Pinpoint the cell where the given text exists, returning its (x, y) midpoint coordinate. 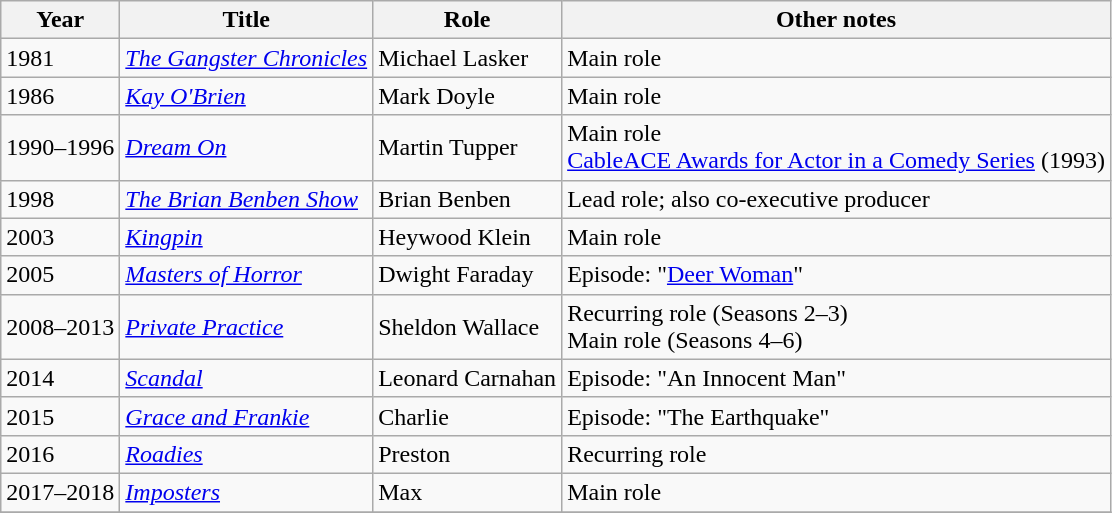
Martin Tupper (468, 148)
Episode: "Deer Woman" (836, 275)
Roadies (246, 454)
2017–2018 (60, 492)
1998 (60, 199)
Private Practice (246, 326)
Michael Lasker (468, 58)
Recurring role (836, 454)
The Brian Benben Show (246, 199)
Episode: "An Innocent Man" (836, 378)
Heywood Klein (468, 237)
Imposters (246, 492)
Leonard Carnahan (468, 378)
Role (468, 20)
The Gangster Chronicles (246, 58)
Recurring role (Seasons 2–3)Main role (Seasons 4–6) (836, 326)
Preston (468, 454)
Charlie (468, 416)
Dwight Faraday (468, 275)
Max (468, 492)
1990–1996 (60, 148)
2005 (60, 275)
2016 (60, 454)
Sheldon Wallace (468, 326)
Brian Benben (468, 199)
Year (60, 20)
Dream On (246, 148)
Title (246, 20)
Grace and Frankie (246, 416)
2015 (60, 416)
1986 (60, 96)
Other notes (836, 20)
2014 (60, 378)
Scandal (246, 378)
Mark Doyle (468, 96)
2008–2013 (60, 326)
Main roleCableACE Awards for Actor in a Comedy Series (1993) (836, 148)
2003 (60, 237)
Episode: "The Earthquake" (836, 416)
Kay O'Brien (246, 96)
Masters of Horror (246, 275)
Lead role; also co-executive producer (836, 199)
Kingpin (246, 237)
1981 (60, 58)
